Find where the given text appears and provide that cell's center as (X, Y) coordinate. 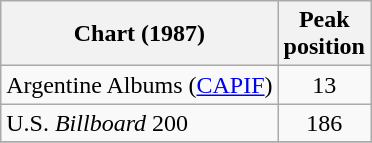
Argentine Albums (CAPIF) (140, 85)
Chart (1987) (140, 34)
13 (324, 85)
U.S. Billboard 200 (140, 123)
Peakposition (324, 34)
186 (324, 123)
